Provide the (X, Y) coordinate of the cell's center where the given text is located.  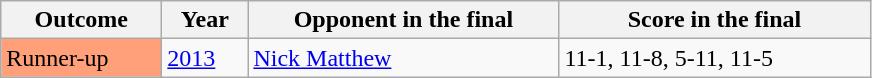
Score in the final (714, 20)
Outcome (82, 20)
2013 (205, 58)
11-1, 11-8, 5-11, 11-5 (714, 58)
Runner-up (82, 58)
Nick Matthew (404, 58)
Year (205, 20)
Opponent in the final (404, 20)
